Search for the cell housing the specified text and yield its [x, y] center coordinate. 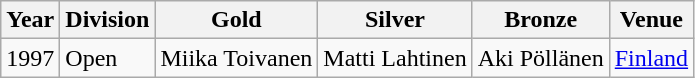
Open [108, 58]
Aki Pöllänen [540, 58]
Division [108, 20]
Matti Lahtinen [395, 58]
1997 [30, 58]
Silver [395, 20]
Venue [651, 20]
Bronze [540, 20]
Miika Toivanen [236, 58]
Year [30, 20]
Finland [651, 58]
Gold [236, 20]
